Capture the cell that displays the provided text and extract its (X, Y) central coordinate. 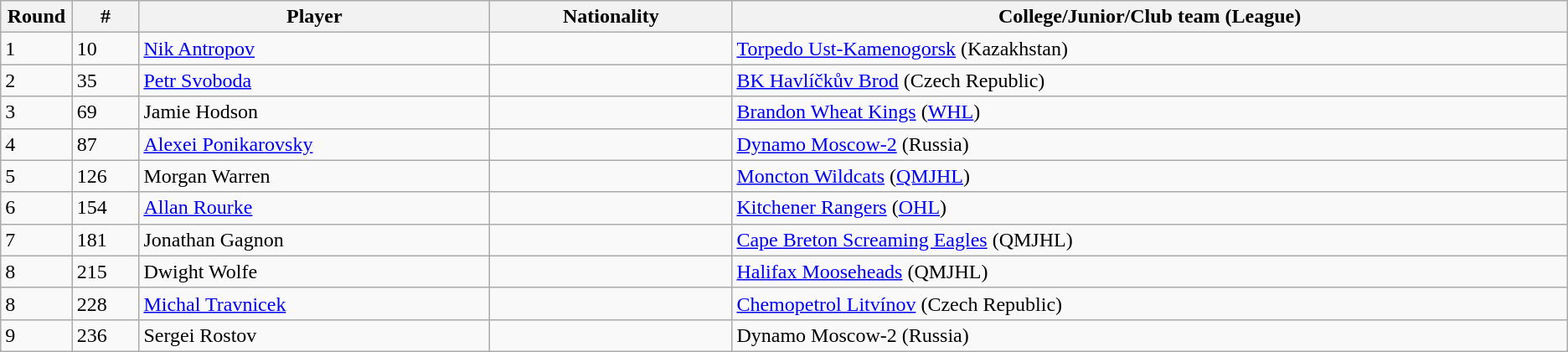
Brandon Wheat Kings (WHL) (1149, 112)
1 (37, 49)
87 (106, 144)
236 (106, 335)
Jonathan Gagnon (315, 240)
Dwight Wolfe (315, 272)
Cape Breton Screaming Eagles (QMJHL) (1149, 240)
Kitchener Rangers (OHL) (1149, 208)
69 (106, 112)
Player (315, 17)
181 (106, 240)
Nik Antropov (315, 49)
Morgan Warren (315, 176)
# (106, 17)
4 (37, 144)
Moncton Wildcats (QMJHL) (1149, 176)
College/Junior/Club team (League) (1149, 17)
154 (106, 208)
7 (37, 240)
215 (106, 272)
126 (106, 176)
3 (37, 112)
Round (37, 17)
35 (106, 80)
10 (106, 49)
5 (37, 176)
Jamie Hodson (315, 112)
Petr Svoboda (315, 80)
Allan Rourke (315, 208)
6 (37, 208)
Alexei Ponikarovsky (315, 144)
9 (37, 335)
228 (106, 303)
Nationality (611, 17)
Halifax Mooseheads (QMJHL) (1149, 272)
2 (37, 80)
Michal Travnicek (315, 303)
BK Havlíčkův Brod (Czech Republic) (1149, 80)
Torpedo Ust-Kamenogorsk (Kazakhstan) (1149, 49)
Chemopetrol Litvínov (Czech Republic) (1149, 303)
Sergei Rostov (315, 335)
